Output the (x, y) coordinate of the center of the cell containing the given text.  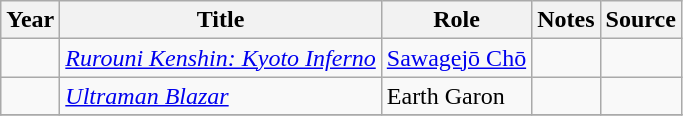
Earth Garon (456, 96)
Notes (566, 20)
Year (30, 20)
Source (640, 20)
Rurouni Kenshin: Kyoto Inferno (220, 58)
Title (220, 20)
Sawagejō Chō (456, 58)
Role (456, 20)
Ultraman Blazar (220, 96)
